From the cell containing the given text, extract its center point as (X, Y) coordinate. 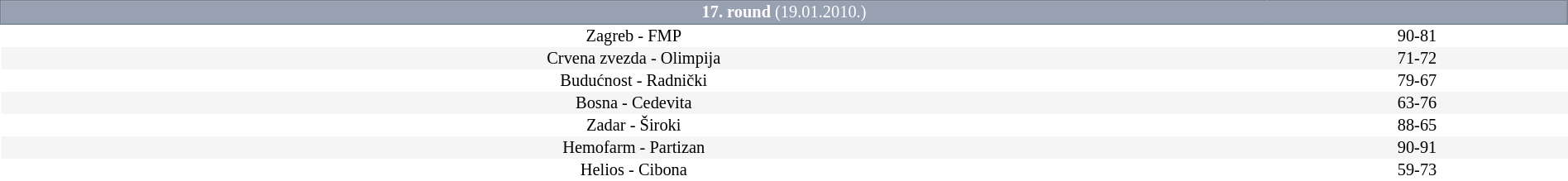
Zadar - Široki (633, 126)
71-72 (1417, 58)
Crvena zvezda - Olimpija (633, 58)
79-67 (1417, 81)
Hemofarm - Partizan (633, 147)
Helios - Cibona (633, 170)
Bosna - Cedevita (633, 102)
Zagreb - FMP (633, 36)
88-65 (1417, 126)
59-73 (1417, 170)
90-91 (1417, 147)
90-81 (1417, 36)
17. round (19.01.2010.) (784, 12)
63-76 (1417, 102)
Budućnost - Radnički (633, 81)
